Search for the cell housing the specified text and yield its (x, y) center coordinate. 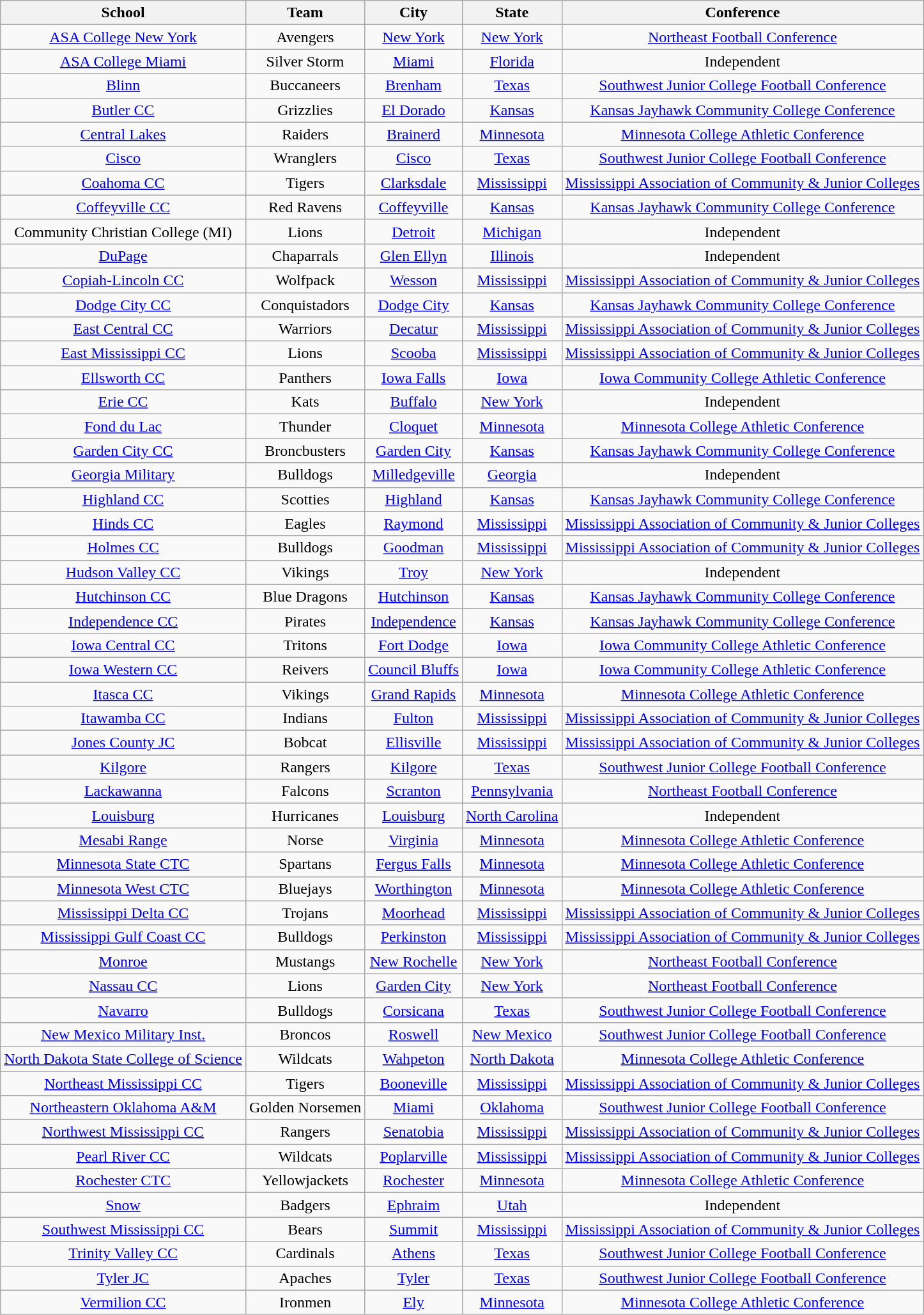
Snow (123, 1205)
Fergus Falls (414, 864)
Detroit (414, 231)
School (123, 13)
Apaches (305, 1278)
Hudson Valley CC (123, 572)
Pennsylvania (512, 791)
Itasca CC (123, 694)
Hurricanes (305, 816)
Tritons (305, 645)
Wolfpack (305, 280)
Yellowjackets (305, 1181)
New Rochelle (414, 961)
Community Christian College (MI) (123, 231)
Pirates (305, 621)
Broncbusters (305, 451)
Poplarville (414, 1156)
Southwest Mississippi CC (123, 1229)
Bears (305, 1229)
Avengers (305, 37)
Lackawanna (123, 791)
Florida (512, 61)
Rochester CTC (123, 1181)
Mississippi Delta CC (123, 913)
Grizzlies (305, 110)
City (414, 13)
Pearl River CC (123, 1156)
Panthers (305, 378)
Fond du Lac (123, 426)
Navarro (123, 1010)
Moorhead (414, 913)
Kats (305, 402)
Norse (305, 840)
Hutchinson (414, 596)
Eagles (305, 524)
Itawamba CC (123, 719)
Iowa Central CC (123, 645)
Coahoma CC (123, 183)
Tyler (414, 1278)
Scooba (414, 354)
Grand Rapids (414, 694)
Hinds CC (123, 524)
Oklahoma (512, 1108)
Independence CC (123, 621)
Blinn (123, 86)
New Mexico Military Inst. (123, 1034)
Badgers (305, 1205)
Ely (414, 1302)
Butler CC (123, 110)
Senatobia (414, 1132)
Clarksdale (414, 183)
Virginia (414, 840)
Conquistadors (305, 305)
Ellsworth CC (123, 378)
Ellisville (414, 743)
Tyler JC (123, 1278)
State (512, 13)
Buccaneers (305, 86)
ASA College Miami (123, 61)
Booneville (414, 1084)
Iowa Falls (414, 378)
Raiders (305, 134)
Dodge City CC (123, 305)
Northwest Mississippi CC (123, 1132)
Blue Dragons (305, 596)
New Mexico (512, 1034)
Broncos (305, 1034)
Golden Norsemen (305, 1108)
Holmes CC (123, 548)
Hutchinson CC (123, 596)
Nassau CC (123, 986)
Glen Ellyn (414, 256)
Conference (743, 13)
Coffeyville (414, 207)
Copiah-Lincoln CC (123, 280)
Erie CC (123, 402)
Chaparrals (305, 256)
Central Lakes (123, 134)
Bluejays (305, 889)
Brenham (414, 86)
Red Ravens (305, 207)
Buffalo (414, 402)
Cardinals (305, 1254)
Spartans (305, 864)
Corsicana (414, 1010)
Roswell (414, 1034)
ASA College New York (123, 37)
Jones County JC (123, 743)
Mississippi Gulf Coast CC (123, 937)
Milledgeville (414, 475)
Perkinston (414, 937)
North Carolina (512, 816)
Troy (414, 572)
Goodman (414, 548)
Mesabi Range (123, 840)
Silver Storm (305, 61)
Brainerd (414, 134)
Warriors (305, 329)
Vermilion CC (123, 1302)
Illinois (512, 256)
Cloquet (414, 426)
Bobcat (305, 743)
Rochester (414, 1181)
North Dakota (512, 1059)
Thunder (305, 426)
El Dorado (414, 110)
Worthington (414, 889)
Minnesota West CTC (123, 889)
Indians (305, 719)
Wahpeton (414, 1059)
Ephraim (414, 1205)
Minnesota State CTC (123, 864)
Summit (414, 1229)
Northeast Mississippi CC (123, 1084)
North Dakota State College of Science (123, 1059)
Fulton (414, 719)
Trojans (305, 913)
Coffeyville CC (123, 207)
Garden City CC (123, 451)
Iowa Western CC (123, 669)
Scranton (414, 791)
Council Bluffs (414, 669)
Raymond (414, 524)
Georgia (512, 475)
Reivers (305, 669)
Mustangs (305, 961)
Team (305, 13)
Dodge City (414, 305)
East Central CC (123, 329)
Falcons (305, 791)
Monroe (123, 961)
Wranglers (305, 159)
Scotties (305, 499)
Michigan (512, 231)
Decatur (414, 329)
Highland CC (123, 499)
Athens (414, 1254)
Utah (512, 1205)
East Mississippi CC (123, 354)
DuPage (123, 256)
Ironmen (305, 1302)
Wesson (414, 280)
Trinity Valley CC (123, 1254)
Independence (414, 621)
Northeastern Oklahoma A&M (123, 1108)
Georgia Military (123, 475)
Highland (414, 499)
Fort Dodge (414, 645)
